Determine the [X, Y] coordinate at the center of the cell enclosing the given text.  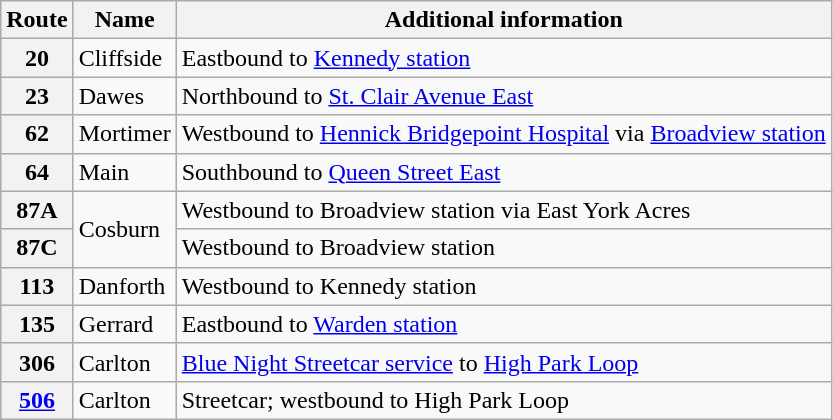
506 [37, 400]
Route [37, 20]
Streetcar; westbound to High Park Loop [504, 400]
Westbound to Broadview station [504, 248]
306 [37, 362]
Westbound to Kennedy station [504, 286]
23 [37, 96]
Southbound to Queen Street East [504, 172]
Northbound to St. Clair Avenue East [504, 96]
Name [124, 20]
62 [37, 134]
Main [124, 172]
Dawes [124, 96]
87A [37, 210]
64 [37, 172]
135 [37, 324]
Danforth [124, 286]
20 [37, 58]
Eastbound to Warden station [504, 324]
Mortimer [124, 134]
Eastbound to Kennedy station [504, 58]
Cliffside [124, 58]
87C [37, 248]
Blue Night Streetcar service to High Park Loop [504, 362]
Cosburn [124, 229]
113 [37, 286]
Westbound to Broadview station via East York Acres [504, 210]
Westbound to Hennick Bridgepoint Hospital via Broadview station [504, 134]
Additional information [504, 20]
Gerrard [124, 324]
